From the cell containing the given text, extract its center point as [X, Y] coordinate. 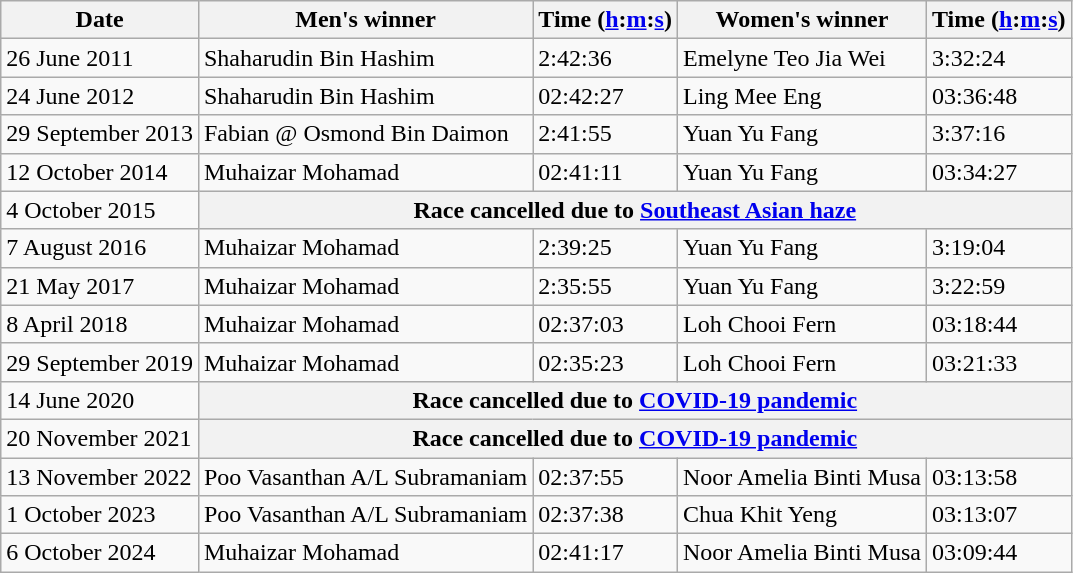
2:42:36 [606, 58]
3:32:24 [998, 58]
02:41:17 [606, 553]
20 November 2021 [100, 438]
3:19:04 [998, 248]
02:35:23 [606, 362]
Ling Mee Eng [802, 96]
03:18:44 [998, 324]
12 October 2014 [100, 172]
03:36:48 [998, 96]
03:21:33 [998, 362]
4 October 2015 [100, 210]
2:35:55 [606, 286]
26 June 2011 [100, 58]
03:09:44 [998, 553]
24 June 2012 [100, 96]
29 September 2019 [100, 362]
03:13:58 [998, 477]
6 October 2024 [100, 553]
02:42:27 [606, 96]
02:37:38 [606, 515]
Date [100, 20]
02:37:55 [606, 477]
Fabian @ Osmond Bin Daimon [365, 134]
8 April 2018 [100, 324]
2:41:55 [606, 134]
1 October 2023 [100, 515]
3:37:16 [998, 134]
03:13:07 [998, 515]
13 November 2022 [100, 477]
Race cancelled due to Southeast Asian haze [634, 210]
02:41:11 [606, 172]
03:34:27 [998, 172]
Women's winner [802, 20]
02:37:03 [606, 324]
14 June 2020 [100, 400]
21 May 2017 [100, 286]
Men's winner [365, 20]
29 September 2013 [100, 134]
2:39:25 [606, 248]
Chua Khit Yeng [802, 515]
7 August 2016 [100, 248]
Emelyne Teo Jia Wei [802, 58]
3:22:59 [998, 286]
